Return the [X, Y] coordinate for the center point of the cell that contains the specified text.  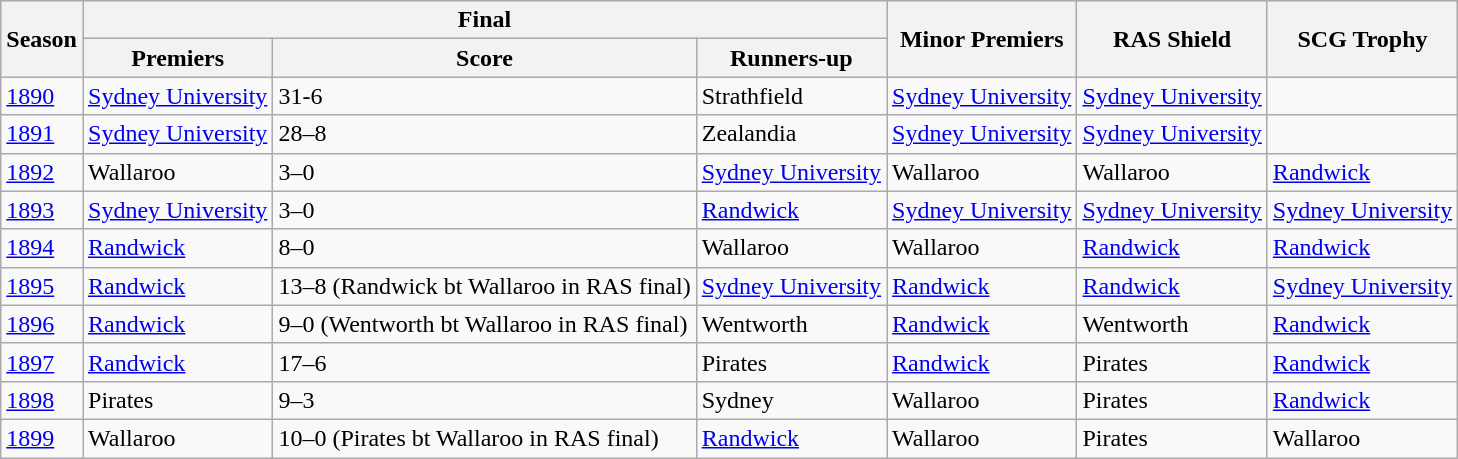
1894 [42, 248]
Premiers [177, 58]
RAS Shield [1172, 39]
1893 [42, 210]
1898 [42, 400]
1899 [42, 438]
Sydney [791, 400]
10–0 (Pirates bt Wallaroo in RAS final) [484, 438]
Zealandia [791, 134]
SCG Trophy [1362, 39]
Season [42, 39]
1892 [42, 172]
17–6 [484, 362]
Minor Premiers [982, 39]
1890 [42, 96]
13–8 (Randwick bt Wallaroo in RAS final) [484, 286]
Strathfield [791, 96]
1897 [42, 362]
Score [484, 58]
Runners-up [791, 58]
1896 [42, 324]
31-6 [484, 96]
9–3 [484, 400]
8–0 [484, 248]
28–8 [484, 134]
1895 [42, 286]
1891 [42, 134]
9–0 (Wentworth bt Wallaroo in RAS final) [484, 324]
Final [484, 20]
